Locate the cell with the specified text and output its [X, Y] center coordinate. 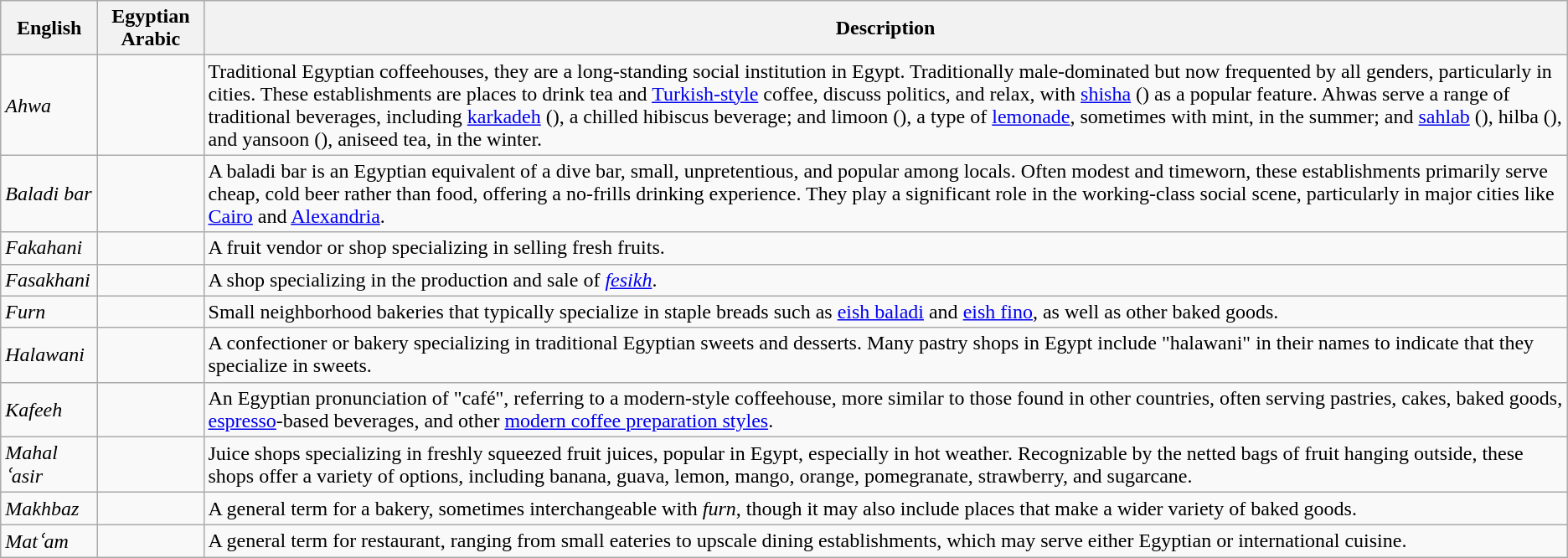
Description [885, 28]
Egyptian Arabic [151, 28]
Ahwa [49, 106]
Kafeeh [49, 409]
A shop specializing in the production and sale of fesikh. [885, 280]
A fruit vendor or shop specializing in selling fresh fruits. [885, 248]
Matʿam [49, 541]
Furn [49, 312]
A general term for a bakery, sometimes interchangeable with furn, though it may also include places that make a wider variety of baked goods. [885, 509]
Makhbaz [49, 509]
Baladi bar [49, 194]
Fasakhani [49, 280]
Fakahani [49, 248]
Small neighborhood bakeries that typically specialize in staple breads such as eish baladi and eish fino, as well as other baked goods. [885, 312]
English [49, 28]
Mahal ʿasir [49, 464]
Halawani [49, 355]
